Identify which cell holds the provided text, then report its [X, Y] central coordinate. 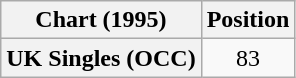
UK Singles (OCC) [101, 58]
83 [248, 58]
Position [248, 20]
Chart (1995) [101, 20]
